Capture the cell that displays the provided text and extract its (X, Y) central coordinate. 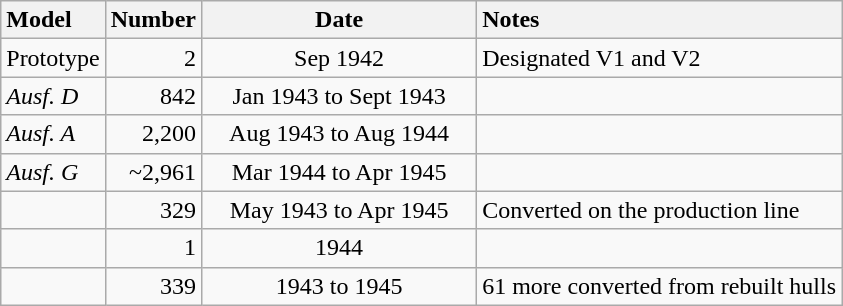
2,200 (153, 134)
Model (53, 20)
2 (153, 58)
Sep 1942 (340, 58)
Ausf. D (53, 96)
Mar 1944 to Apr 1945 (340, 172)
~2,961 (153, 172)
1 (153, 248)
842 (153, 96)
Prototype (53, 58)
Notes (660, 20)
1944 (340, 248)
May 1943 to Apr 1945 (340, 210)
Date (340, 20)
Ausf. A (53, 134)
Ausf. G (53, 172)
Number (153, 20)
339 (153, 286)
329 (153, 210)
Converted on the production line (660, 210)
1943 to 1945 (340, 286)
61 more converted from rebuilt hulls (660, 286)
Aug 1943 to Aug 1944 (340, 134)
Jan 1943 to Sept 1943 (340, 96)
Designated V1 and V2 (660, 58)
